Search for the cell housing the specified text and yield its (x, y) center coordinate. 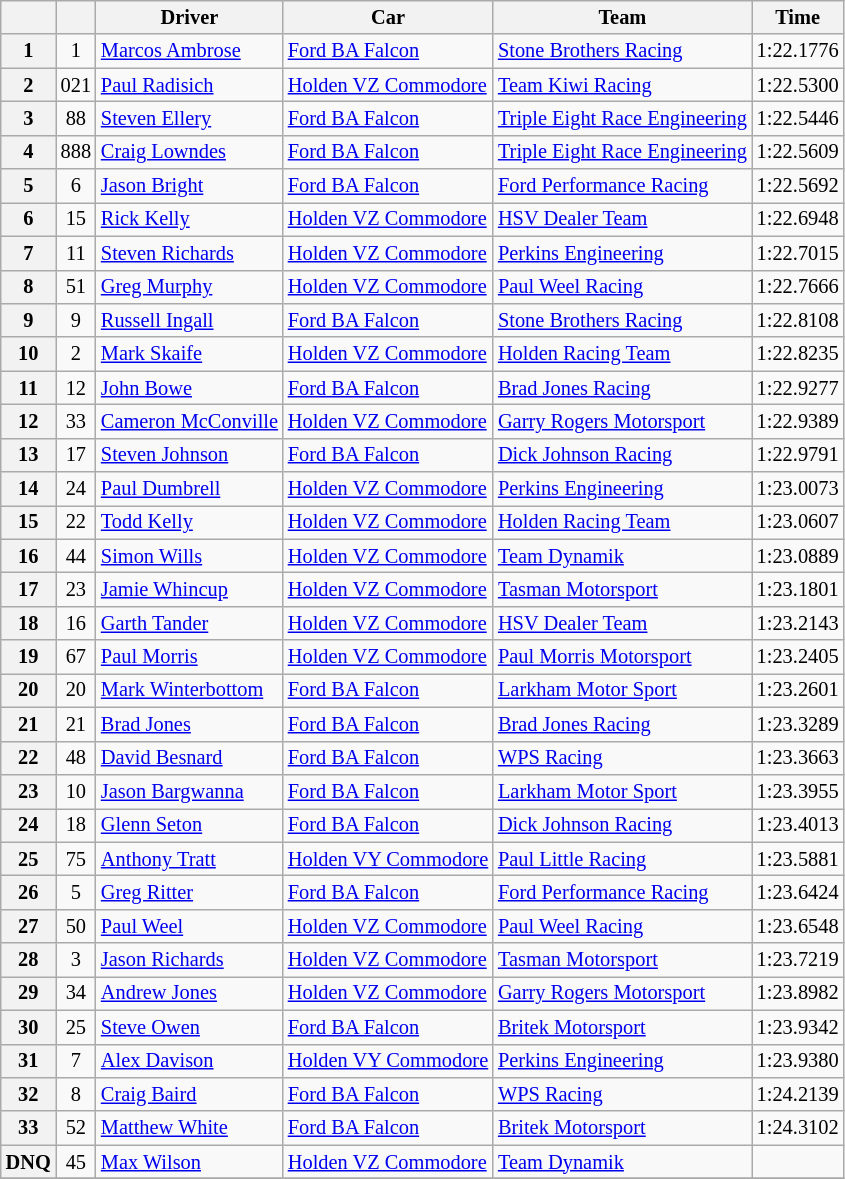
Russell Ingall (190, 320)
Jamie Whincup (190, 589)
67 (76, 657)
44 (76, 556)
1:23.2143 (798, 623)
1:22.5300 (798, 85)
1:23.6548 (798, 926)
14 (28, 489)
Cameron McConville (190, 421)
1:22.5692 (798, 186)
1:24.3102 (798, 1128)
75 (76, 859)
45 (76, 1162)
1:22.6948 (798, 219)
1:23.4013 (798, 825)
Matthew White (190, 1128)
1:22.9389 (798, 421)
Steven Ellery (190, 118)
48 (76, 758)
1:24.2139 (798, 1094)
Anthony Tratt (190, 859)
Greg Ritter (190, 892)
Car (388, 17)
1:22.9791 (798, 455)
19 (28, 657)
Max Wilson (190, 1162)
DNQ (28, 1162)
1:23.9342 (798, 1027)
1:22.5609 (798, 152)
51 (76, 287)
Brad Jones (190, 724)
1:23.0889 (798, 556)
Time (798, 17)
1:23.3663 (798, 758)
1:23.0607 (798, 522)
Jason Bright (190, 186)
Steven Richards (190, 253)
1:22.9277 (798, 388)
Rick Kelly (190, 219)
Steve Owen (190, 1027)
1:23.7219 (798, 960)
Todd Kelly (190, 522)
1:23.6424 (798, 892)
29 (28, 993)
30 (28, 1027)
50 (76, 926)
1:23.1801 (798, 589)
Paul Radisich (190, 85)
1:22.7015 (798, 253)
1:23.0073 (798, 489)
32 (28, 1094)
021 (76, 85)
Alex Davison (190, 1061)
Craig Baird (190, 1094)
1:23.2405 (798, 657)
Glenn Seton (190, 825)
Paul Little Racing (622, 859)
Mark Winterbottom (190, 690)
52 (76, 1128)
Marcos Ambrose (190, 51)
888 (76, 152)
Garth Tander (190, 623)
1:23.8982 (798, 993)
27 (28, 926)
1:22.8235 (798, 354)
Steven Johnson (190, 455)
26 (28, 892)
4 (28, 152)
31 (28, 1061)
1:22.7666 (798, 287)
28 (28, 960)
John Bowe (190, 388)
Paul Morris (190, 657)
David Besnard (190, 758)
Driver (190, 17)
1:23.2601 (798, 690)
Team Kiwi Racing (622, 85)
Paul Weel (190, 926)
1:22.8108 (798, 320)
1:23.5881 (798, 859)
34 (76, 993)
88 (76, 118)
Team (622, 17)
Mark Skaife (190, 354)
Andrew Jones (190, 993)
Jason Richards (190, 960)
Simon Wills (190, 556)
Craig Lowndes (190, 152)
1:23.3955 (798, 791)
Paul Dumbrell (190, 489)
Jason Bargwanna (190, 791)
1:22.5446 (798, 118)
1:23.3289 (798, 724)
1:22.1776 (798, 51)
Greg Murphy (190, 287)
1:23.9380 (798, 1061)
13 (28, 455)
Paul Morris Motorsport (622, 657)
